Return (x, y) of the center of cell containing provided text 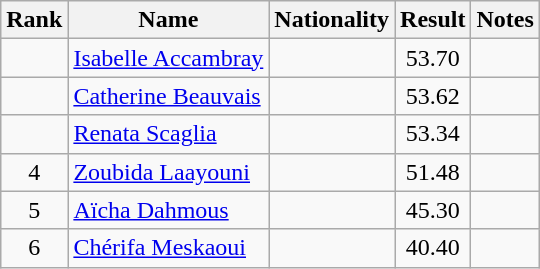
Nationality (332, 20)
Chérifa Meskaoui (168, 248)
53.34 (433, 134)
Aïcha Dahmous (168, 210)
Isabelle Accambray (168, 58)
Notes (505, 20)
53.62 (433, 96)
Renata Scaglia (168, 134)
4 (34, 172)
Name (168, 20)
5 (34, 210)
Zoubida Laayouni (168, 172)
53.70 (433, 58)
Rank (34, 20)
51.48 (433, 172)
45.30 (433, 210)
40.40 (433, 248)
6 (34, 248)
Result (433, 20)
Catherine Beauvais (168, 96)
